Detect which cell encompasses the target text, then output its [X, Y] center coordinate. 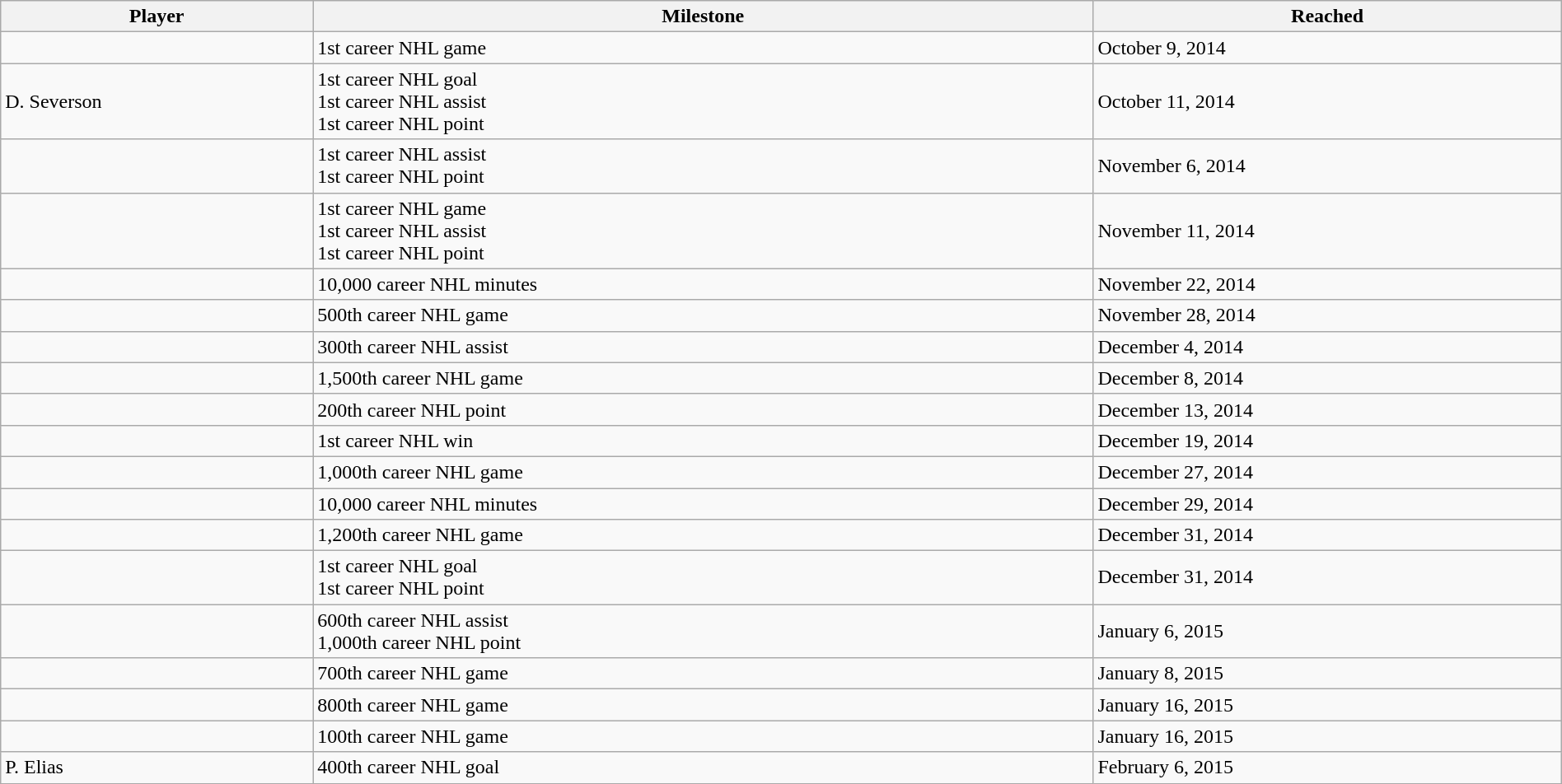
200th career NHL point [704, 409]
November 6, 2014 [1327, 166]
1st career NHL goal1st career NHL point [704, 578]
1st career NHL game [704, 48]
1st career NHL game1st career NHL assist1st career NHL point [704, 231]
Milestone [704, 16]
Reached [1327, 16]
February 6, 2015 [1327, 768]
700th career NHL game [704, 674]
1st career NHL goal1st career NHL assist1st career NHL point [704, 101]
D. Severson [157, 101]
400th career NHL goal [704, 768]
November 22, 2014 [1327, 284]
1,200th career NHL game [704, 535]
December 27, 2014 [1327, 472]
January 6, 2015 [1327, 631]
November 11, 2014 [1327, 231]
December 19, 2014 [1327, 441]
December 13, 2014 [1327, 409]
December 4, 2014 [1327, 347]
500th career NHL game [704, 315]
1st career NHL assist1st career NHL point [704, 166]
1,500th career NHL game [704, 378]
October 9, 2014 [1327, 48]
December 8, 2014 [1327, 378]
December 29, 2014 [1327, 503]
300th career NHL assist [704, 347]
1,000th career NHL game [704, 472]
January 8, 2015 [1327, 674]
600th career NHL assist1,000th career NHL point [704, 631]
P. Elias [157, 768]
October 11, 2014 [1327, 101]
1st career NHL win [704, 441]
800th career NHL game [704, 705]
100th career NHL game [704, 736]
Player [157, 16]
November 28, 2014 [1327, 315]
